Find where the given text appears and provide that cell's center as (X, Y) coordinate. 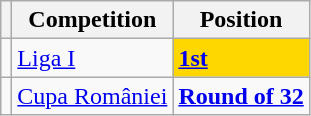
Round of 32 (241, 96)
Cupa României (92, 96)
Competition (92, 20)
Liga I (92, 58)
1st (241, 58)
Position (241, 20)
